Output the (X, Y) coordinate of the center of the cell containing the given text.  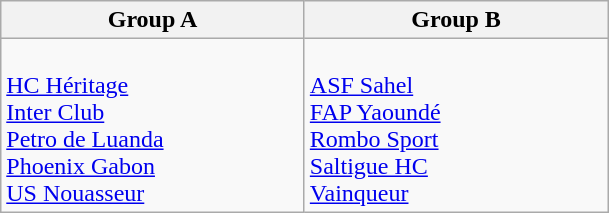
Group B (456, 20)
HC Héritage Inter Club Petro de Luanda Phoenix Gabon US Nouasseur (153, 126)
ASF Sahel FAP Yaoundé Rombo Sport Saltigue HC Vainqueur (456, 126)
Group A (153, 20)
